For the text-containing cell, return its midpoint in [x, y] coordinate format. 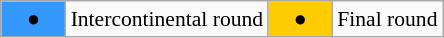
Intercontinental round [168, 19]
Final round [387, 19]
